Provide the [X, Y] coordinate of the cell's center where the given text is located.  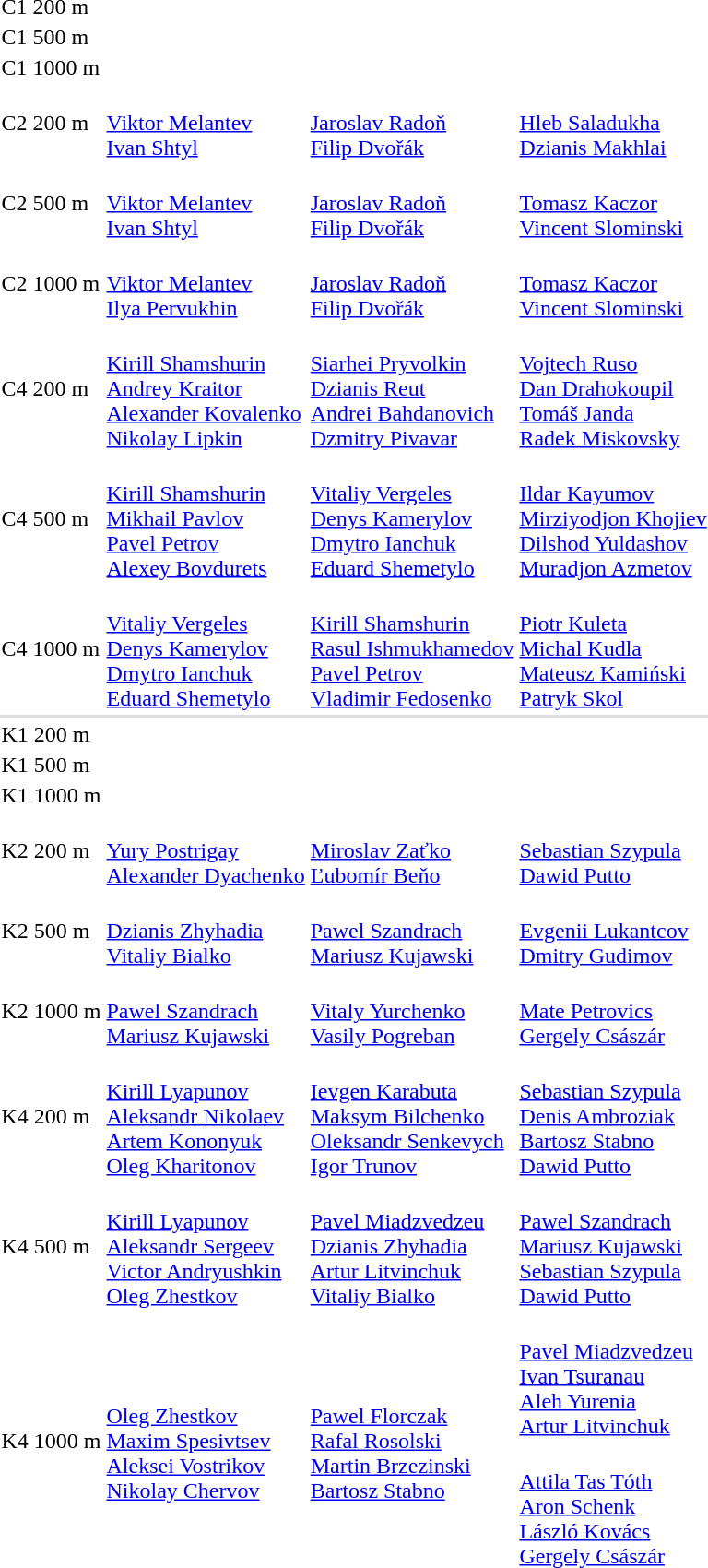
K1 200 m [52, 734]
C2 1000 m [52, 283]
Viktor MelantevIlya Pervukhin [206, 283]
Ildar KayumovMirziyodjon KhojievDilshod YuldashovMuradjon Azmetov [613, 518]
Vojtech RusoDan DrahokoupilTomáš JandaRadek Miskovsky [613, 388]
Kirill ShamshurinRasul IshmukhamedovPavel PetrovVladimir Fedosenko [412, 648]
Ievgen KarabutaMaksym BilchenkoOleksandr SenkevychIgor Trunov [412, 1116]
C1 1000 m [52, 67]
Kirill LyapunovAleksandr NikolaevArtem KononyukOleg Kharitonov [206, 1116]
C2 500 m [52, 203]
K2 1000 m [52, 1011]
Pawel SzandrachMariusz KujawskiSebastian SzypulaDawid Putto [613, 1246]
Piotr KuletaMichal KudlaMateusz KamińskiPatryk Skol [613, 648]
Pavel MiadzvedzeuDzianis ZhyhadiaArtur LitvinchukVitaliy Bialko [412, 1246]
Sebastian SzypulaDawid Putto [613, 850]
Sebastian SzypulaDenis AmbroziakBartosz StabnoDawid Putto [613, 1116]
K1 1000 m [52, 795]
C4 1000 m [52, 648]
Evgenii LukantcovDmitry Gudimov [613, 931]
C4 200 m [52, 388]
C4 500 m [52, 518]
Mate PetrovicsGergely Császár [613, 1011]
Kirill ShamshurinAndrey KraitorAlexander KovalenkoNikolay Lipkin [206, 388]
K4 200 m [52, 1116]
Dzianis ZhyhadiaVitaliy Bialko [206, 931]
K2 500 m [52, 931]
Miroslav ZaťkoĽubomír Beňo [412, 850]
Pavel MiadzvedzeuIvan TsuranauAleh YureniaArtur Litvinchuk [613, 1376]
K4 500 m [52, 1246]
C2 200 m [52, 123]
Vitaly YurchenkoVasily Pogreban [412, 1011]
Siarhei PryvolkinDzianis ReutAndrei BahdanovichDzmitry Pivavar [412, 388]
Yury PostrigayAlexander Dyachenko [206, 850]
K2 200 m [52, 850]
K1 500 m [52, 765]
Hleb SaladukhaDzianis Makhlai [613, 123]
Kirill ShamshurinMikhail PavlovPavel PetrovAlexey Bovdurets [206, 518]
C1 500 m [52, 37]
Kirill LyapunovAleksandr SergeevVictor AndryushkinOleg Zhestkov [206, 1246]
